Search for the cell housing the specified text and yield its (X, Y) center coordinate. 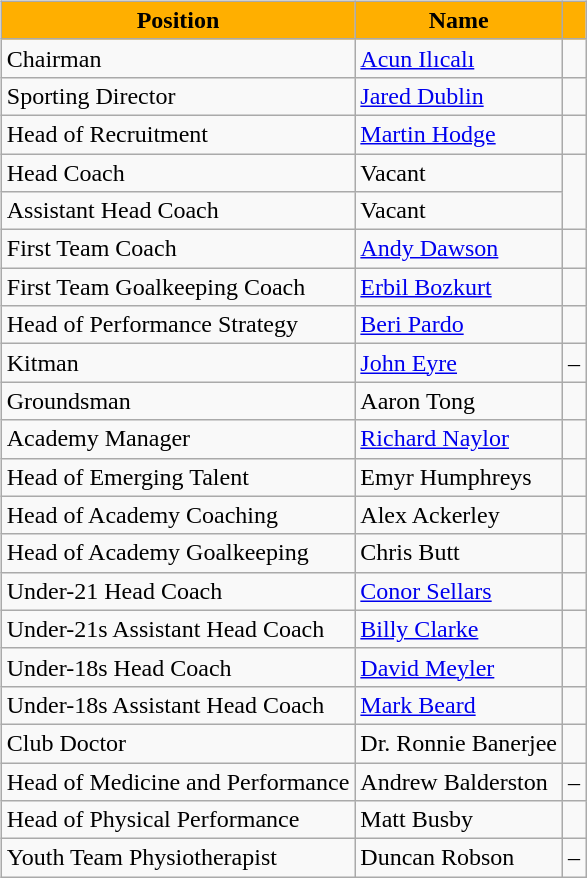
Under-18s Assistant Head Coach (178, 705)
Andy Dawson (459, 249)
David Meyler (459, 667)
Emyr Humphreys (459, 477)
Head of Emerging Talent (178, 477)
First Team Coach (178, 249)
Position (178, 20)
Martin Hodge (459, 134)
Conor Sellars (459, 591)
Acun Ilıcalı (459, 58)
Head of Recruitment (178, 134)
Alex Ackerley (459, 515)
Assistant Head Coach (178, 211)
Head of Performance Strategy (178, 325)
John Eyre (459, 363)
First Team Goalkeeping Coach (178, 287)
Jared Dublin (459, 96)
Sporting Director (178, 96)
Head of Academy Goalkeeping (178, 553)
Duncan Robson (459, 858)
Beri Pardo (459, 325)
Richard Naylor (459, 439)
Under-18s Head Coach (178, 667)
Chairman (178, 58)
Head of Physical Performance (178, 820)
Name (459, 20)
Andrew Balderston (459, 781)
Chris Butt (459, 553)
Youth Team Physiotherapist (178, 858)
Dr. Ronnie Banerjee (459, 743)
Aaron Tong (459, 401)
Head Coach (178, 173)
Groundsman (178, 401)
Head of Medicine and Performance (178, 781)
Under-21 Head Coach (178, 591)
Kitman (178, 363)
Head of Academy Coaching (178, 515)
Club Doctor (178, 743)
Erbil Bozkurt (459, 287)
Matt Busby (459, 820)
Academy Manager (178, 439)
Mark Beard (459, 705)
Billy Clarke (459, 629)
Under-21s Assistant Head Coach (178, 629)
